Identify which cell holds the provided text, then report its (X, Y) central coordinate. 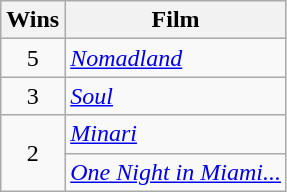
Minari (176, 134)
3 (33, 96)
Wins (33, 20)
2 (33, 153)
Soul (176, 96)
Nomadland (176, 58)
5 (33, 58)
Film (176, 20)
One Night in Miami... (176, 172)
